Output the [X, Y] coordinate of the center of the cell containing the given text.  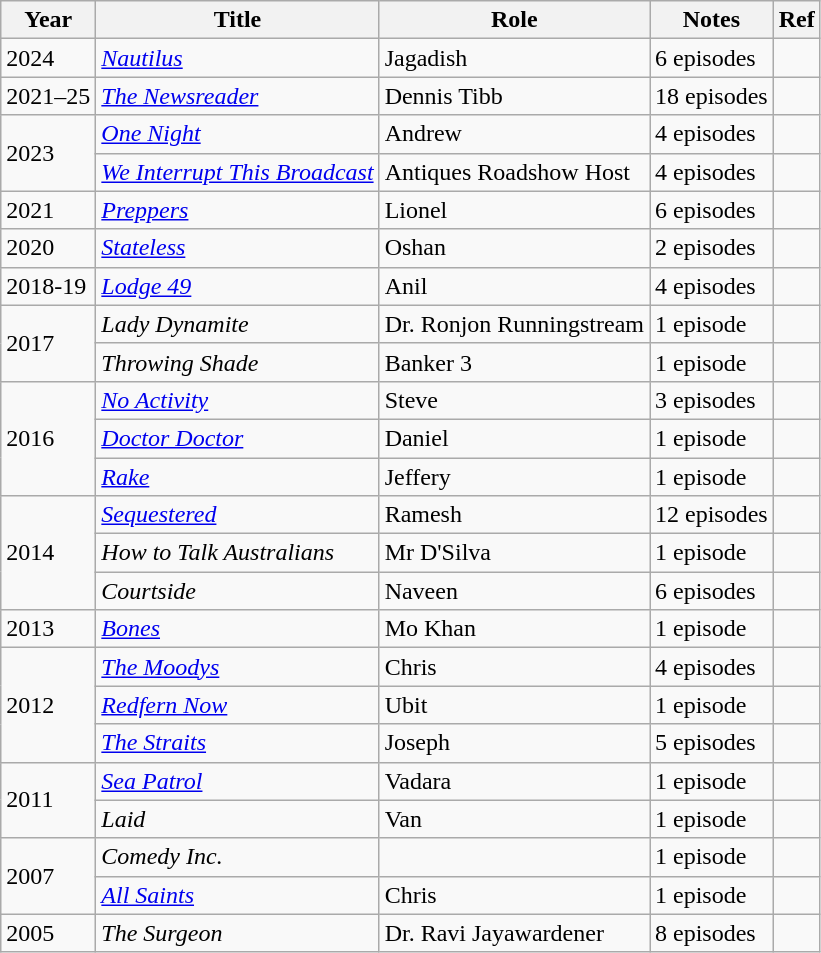
2007 [48, 876]
Ubit [514, 705]
Van [514, 819]
Lady Dynamite [238, 324]
12 episodes [712, 515]
The Straits [238, 743]
Bones [238, 629]
2023 [48, 153]
Mr D'Silva [514, 553]
2020 [48, 248]
2014 [48, 553]
Redfern Now [238, 705]
The Moodys [238, 667]
Sequestered [238, 515]
Stateless [238, 248]
Jeffery [514, 477]
Throwing Shade [238, 362]
2013 [48, 629]
Role [514, 20]
Vadara [514, 781]
Courtside [238, 591]
The Newsreader [238, 96]
Mo Khan [514, 629]
Naveen [514, 591]
2011 [48, 800]
2021–25 [48, 96]
Jagadish [514, 58]
Comedy Inc. [238, 857]
Oshan [514, 248]
Laid [238, 819]
The Surgeon [238, 933]
Notes [712, 20]
Rake [238, 477]
All Saints [238, 895]
2018-19 [48, 286]
Anil [514, 286]
We Interrupt This Broadcast [238, 172]
Dr. Ravi Jayawardener [514, 933]
Dr. Ronjon Runningstream [514, 324]
2012 [48, 705]
2 episodes [712, 248]
Lodge 49 [238, 286]
2024 [48, 58]
Dennis Tibb [514, 96]
2017 [48, 343]
Andrew [514, 134]
Joseph [514, 743]
Sea Patrol [238, 781]
Lionel [514, 210]
Doctor Doctor [238, 438]
2016 [48, 438]
Ramesh [514, 515]
Title [238, 20]
18 episodes [712, 96]
Preppers [238, 210]
5 episodes [712, 743]
Ref [796, 20]
8 episodes [712, 933]
One Night [238, 134]
3 episodes [712, 400]
Banker 3 [514, 362]
Steve [514, 400]
Year [48, 20]
How to Talk Australians [238, 553]
No Activity [238, 400]
2005 [48, 933]
2021 [48, 210]
Antiques Roadshow Host [514, 172]
Nautilus [238, 58]
Daniel [514, 438]
